Pinpoint the cell where the given text exists, returning its [X, Y] midpoint coordinate. 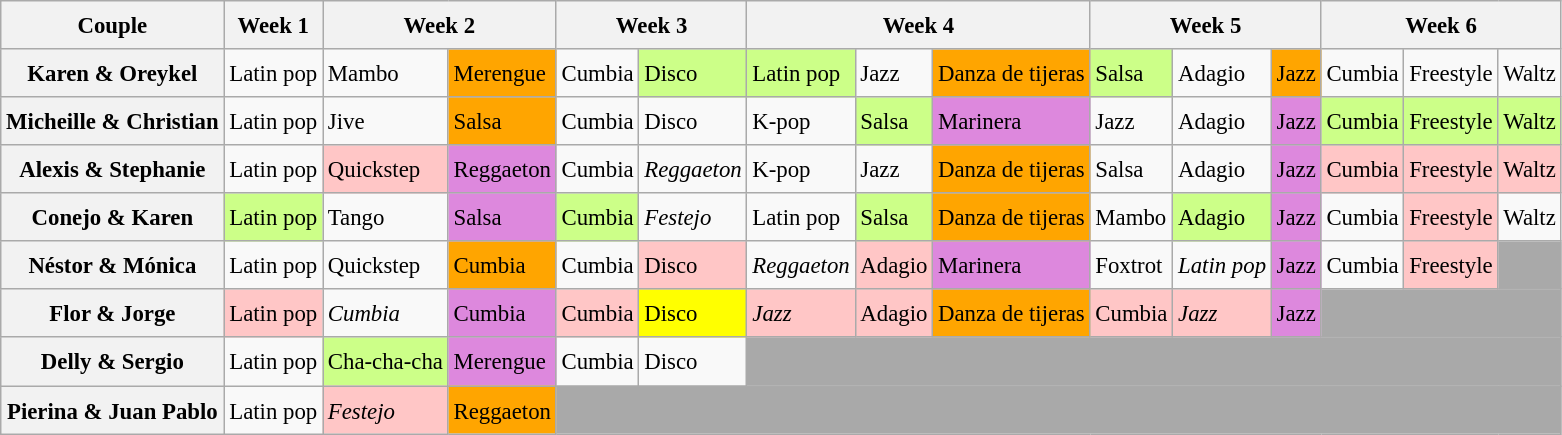
Week 5 [1206, 25]
Jive [385, 121]
Week 6 [1441, 25]
Micheille & Christian [112, 121]
Delly & Sergio [112, 362]
Week 4 [918, 25]
Week 3 [652, 25]
Karen & Oreykel [112, 73]
Néstor & Mónica [112, 265]
Foxtrot [1132, 265]
Week 2 [439, 25]
Couple [112, 25]
Pierina & Juan Pablo [112, 410]
Week 1 [274, 25]
Flor & Jorge [112, 314]
Alexis & Stephanie [112, 169]
Conejo & Karen [112, 217]
Cha-cha-cha [385, 362]
Tango [385, 217]
